Locate the cell with the specified text and output its (X, Y) center coordinate. 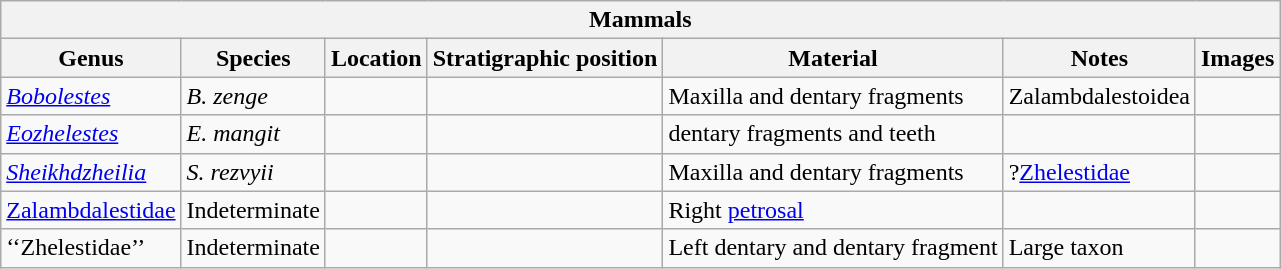
Species (253, 58)
Left dentary and dentary fragment (833, 248)
?Zhelestidae (1099, 172)
Stratigraphic position (545, 58)
Material (833, 58)
E. mangit (253, 134)
Bobolestes (91, 96)
Right petrosal (833, 210)
Location (376, 58)
Zalambdalestoidea (1099, 96)
B. zenge (253, 96)
Large taxon (1099, 248)
Notes (1099, 58)
S. rezvyii (253, 172)
Mammals (640, 20)
Zalambdalestidae (91, 210)
Genus (91, 58)
Sheikhdzheilia (91, 172)
Eozhelestes (91, 134)
Images (1237, 58)
dentary fragments and teeth (833, 134)
‘‘Zhelestidae’’ (91, 248)
